Capture the cell that displays the provided text and extract its (X, Y) central coordinate. 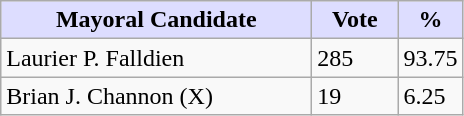
Mayoral Candidate (156, 20)
% (430, 20)
Laurier P. Falldien (156, 58)
6.25 (430, 96)
Vote (355, 20)
93.75 (430, 58)
Brian J. Channon (X) (156, 96)
19 (355, 96)
285 (355, 58)
